Search for the cell housing the specified text and yield its [X, Y] center coordinate. 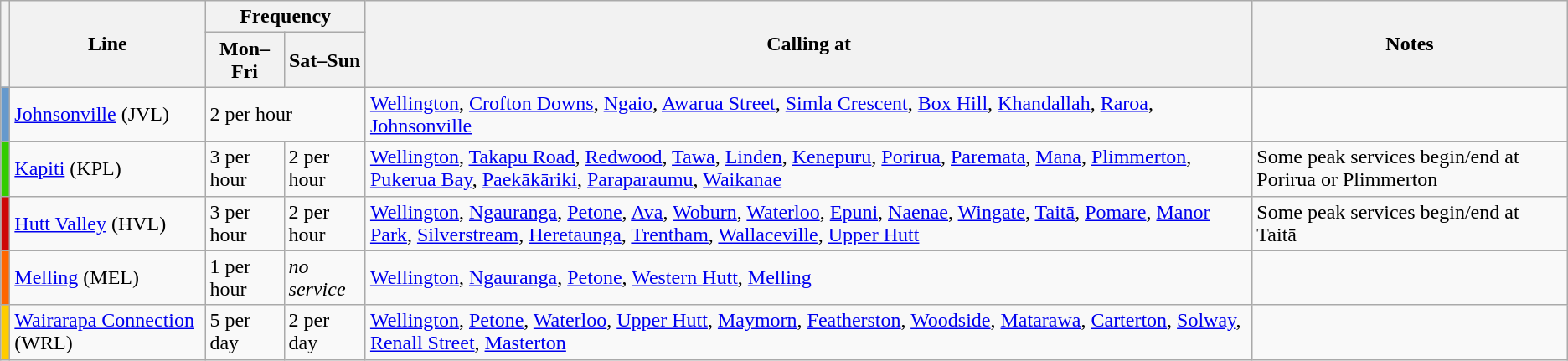
Line [107, 44]
Wairarapa Connection (WRL) [107, 332]
Kapiti (KPL) [107, 169]
Notes [1410, 44]
Some peak services begin/end at Porirua or Plimmerton [1410, 169]
2 per day [325, 332]
Mon–Fri [245, 60]
Melling (MEL) [107, 278]
Wellington, Petone, Waterloo, Upper Hutt, Maymorn, Featherston, Woodside, Matarawa, Carterton, Solway, Renall Street, Masterton [808, 332]
Frequency [285, 17]
Johnsonville (JVL) [107, 114]
5 per day [245, 332]
Wellington, Crofton Downs, Ngaio, Awarua Street, Simla Crescent, Box Hill, Khandallah, Raroa, Johnsonville [808, 114]
Sat–Sun [325, 60]
Hutt Valley (HVL) [107, 223]
Some peak services begin/end at Taitā [1410, 223]
Calling at [808, 44]
no service [325, 278]
Wellington, Takapu Road, Redwood, Tawa, Linden, Kenepuru, Porirua, Paremata, Mana, Plimmerton, Pukerua Bay, Paekākāriki, Paraparaumu, Waikanae [808, 169]
Wellington, Ngauranga, Petone, Western Hutt, Melling [808, 278]
1 per hour [245, 278]
